Find where the given text appears and provide that cell's center as (X, Y) coordinate. 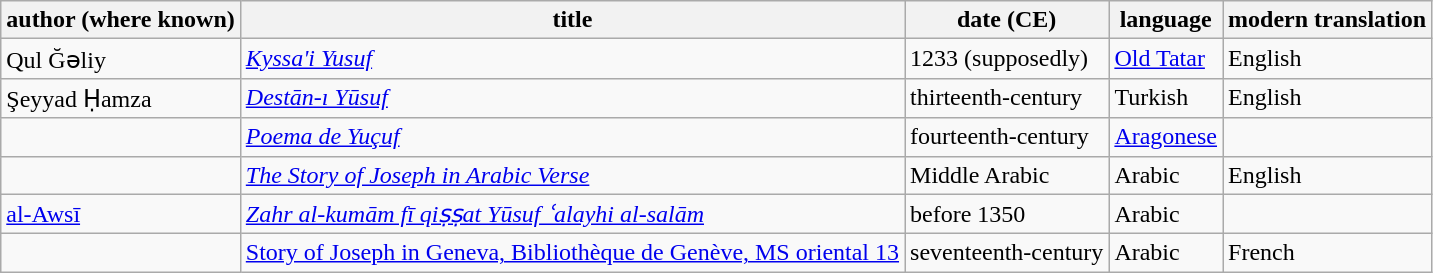
seventeenth-century (1007, 253)
title (572, 20)
Zahr al-kumām fī qiṣṣat Yūsuf ʿalayhi al-salām (572, 214)
author (where known) (121, 20)
Old Tatar (1166, 59)
modern translation (1328, 20)
Aragonese (1166, 137)
French (1328, 253)
thirteenth-century (1007, 98)
1233 (supposedly) (1007, 59)
al-Awsī (121, 214)
Şeyyad Ḥamza (121, 98)
Qul Ğəliy (121, 59)
language (1166, 20)
Poema de Yuçuf (572, 137)
fourteenth-century (1007, 137)
Kyssa'i Yusuf (572, 59)
Middle Arabic (1007, 175)
Turkish (1166, 98)
before 1350 (1007, 214)
The Story of Joseph in Arabic Verse (572, 175)
Story of Joseph in Geneva, Bibliothèque de Genève, MS oriental 13 (572, 253)
date (CE) (1007, 20)
Destān-ı Yūsuf (572, 98)
